Pinpoint the cell where the given text exists, returning its [x, y] midpoint coordinate. 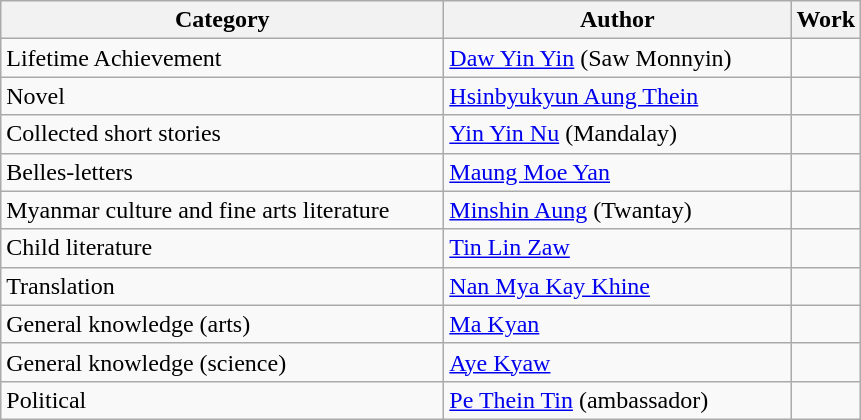
Ma Kyan [618, 324]
Political [222, 400]
Minshin Aung (Twantay) [618, 210]
Belles-letters [222, 172]
Translation [222, 286]
Work [826, 20]
Author [618, 20]
Myanmar culture and fine arts literature [222, 210]
Aye Kyaw [618, 362]
Novel [222, 96]
Tin Lin Zaw [618, 248]
Maung Moe Yan [618, 172]
General knowledge (science) [222, 362]
Pe Thein Tin (ambassador) [618, 400]
Category [222, 20]
Collected short stories [222, 134]
Yin Yin Nu (Mandalay) [618, 134]
Lifetime Achievement [222, 58]
Child literature [222, 248]
General knowledge (arts) [222, 324]
Hsinbyukyun Aung Thein [618, 96]
Nan Mya Kay Khine [618, 286]
Daw Yin Yin (Saw Monnyin) [618, 58]
